Determine the (x, y) coordinate at the center of the cell enclosing the given text.  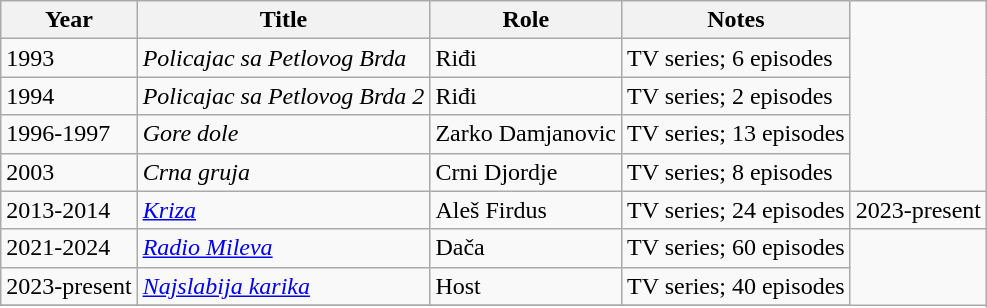
Najslabija karika (284, 286)
Zarko Damjanovic (526, 134)
Crni Djordje (526, 172)
Year (69, 20)
Crna gruja (284, 172)
1994 (69, 96)
TV series; 40 episodes (736, 286)
2021-2024 (69, 248)
Radio Mileva (284, 248)
TV series; 6 episodes (736, 58)
Kriza (284, 210)
Host (526, 286)
TV series; 2 episodes (736, 96)
TV series; 24 episodes (736, 210)
TV series; 60 episodes (736, 248)
Role (526, 20)
Notes (736, 20)
2003 (69, 172)
1996-1997 (69, 134)
Dača (526, 248)
Title (284, 20)
Policajac sa Petlovog Brda 2 (284, 96)
TV series; 13 episodes (736, 134)
Policajac sa Petlovog Brda (284, 58)
Aleš Firdus (526, 210)
1993 (69, 58)
TV series; 8 episodes (736, 172)
Gore dole (284, 134)
2013-2014 (69, 210)
